Return the [X, Y] coordinate for the center point of the cell that contains the specified text.  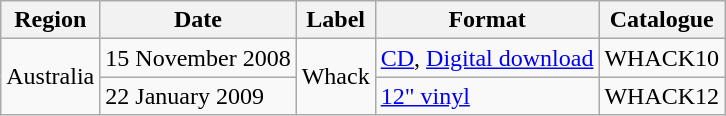
Catalogue [662, 20]
CD, Digital download [487, 58]
Region [50, 20]
15 November 2008 [198, 58]
WHACK10 [662, 58]
12" vinyl [487, 96]
Australia [50, 77]
Whack [336, 77]
Date [198, 20]
Label [336, 20]
22 January 2009 [198, 96]
Format [487, 20]
WHACK12 [662, 96]
